Pinpoint the cell where the given text exists, returning its [X, Y] midpoint coordinate. 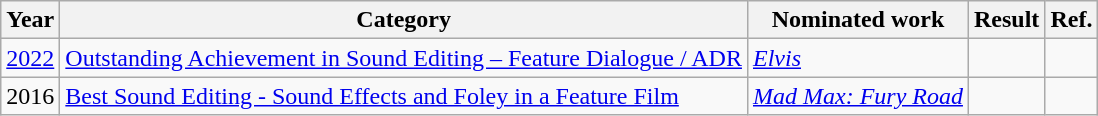
Outstanding Achievement in Sound Editing – Feature Dialogue / ADR [404, 58]
2016 [30, 96]
Best Sound Editing - Sound Effects and Foley in a Feature Film [404, 96]
Year [30, 20]
Category [404, 20]
Nominated work [858, 20]
Ref. [1072, 20]
Result [1006, 20]
Elvis [858, 58]
Mad Max: Fury Road [858, 96]
2022 [30, 58]
